Output the (X, Y) coordinate of the center of the cell containing the given text.  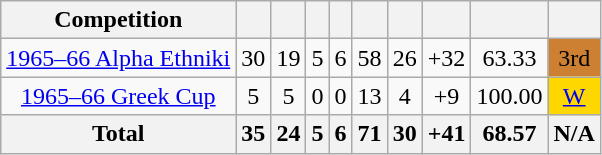
63.33 (510, 58)
1965–66 Alpha Ethniki (118, 58)
35 (254, 134)
3rd (574, 58)
26 (404, 58)
100.00 (510, 96)
71 (370, 134)
+41 (446, 134)
Total (118, 134)
+32 (446, 58)
N/A (574, 134)
4 (404, 96)
+9 (446, 96)
19 (288, 58)
Competition (118, 20)
13 (370, 96)
W (574, 96)
24 (288, 134)
58 (370, 58)
68.57 (510, 134)
1965–66 Greek Cup (118, 96)
